Identify which cell holds the provided text, then report its [x, y] central coordinate. 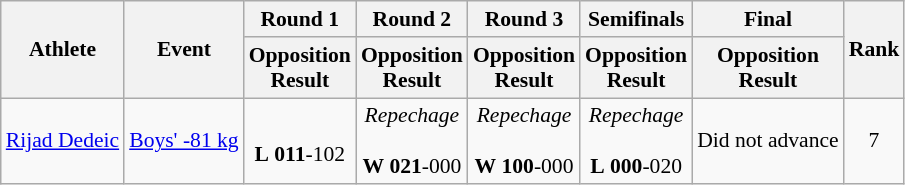
Event [184, 50]
7 [874, 142]
Athlete [62, 50]
Repechage W 100-000 [524, 142]
Did not advance [768, 142]
Rijad Dedeic [62, 142]
Round 2 [412, 19]
Rank [874, 50]
Final [768, 19]
Round 1 [300, 19]
Semifinals [636, 19]
Boys' -81 kg [184, 142]
Round 3 [524, 19]
Repechage L 000-020 [636, 142]
Repechage W 021-000 [412, 142]
L 011-102 [300, 142]
